Scan for the cell matching the given text and deliver its [x, y] coordinate at center. 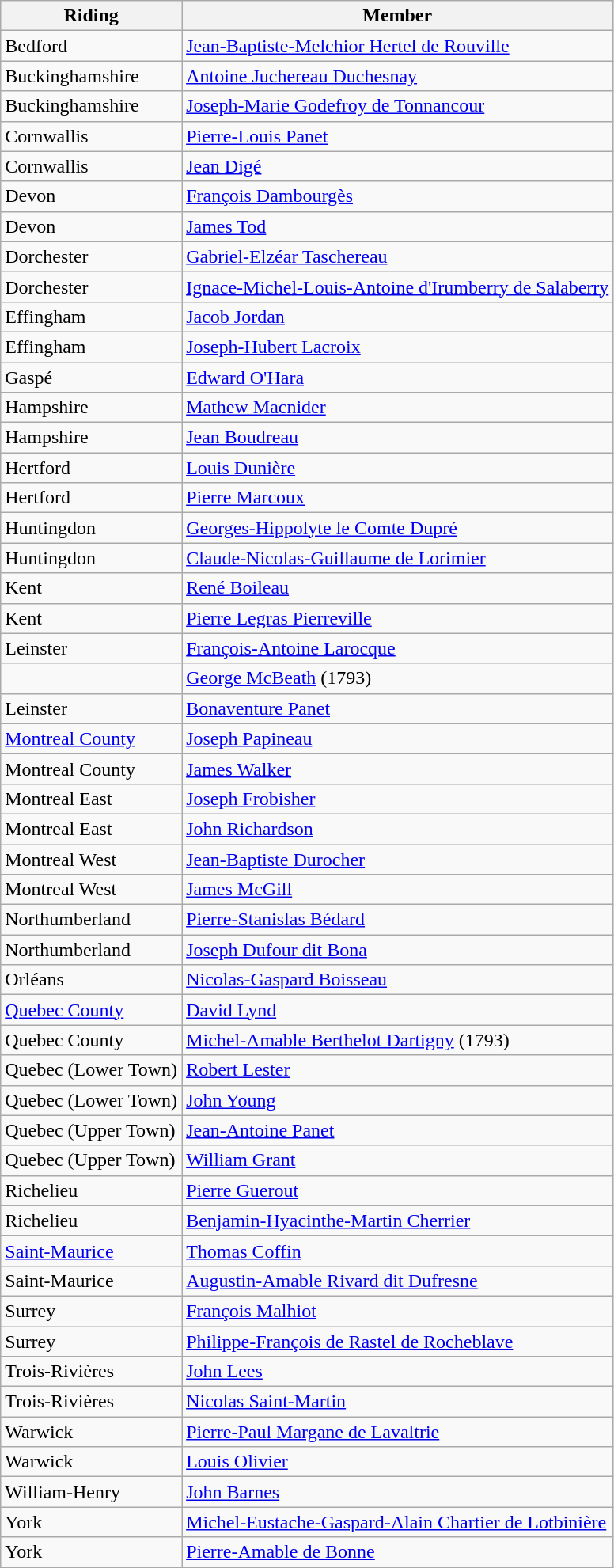
Ignace-Michel-Louis-Antoine d'Irumberry de Salaberry [397, 287]
Augustin-Amable Rivard dit Dufresne [397, 1281]
Jean Boudreau [397, 438]
William-Henry [92, 1492]
Jean Digé [397, 166]
Riding [92, 16]
Joseph Papineau [397, 738]
Pierre-Louis Panet [397, 136]
Joseph Dufour dit Bona [397, 950]
Jean-Antoine Panet [397, 1130]
John Lees [397, 1372]
Pierre Legras Pierreville [397, 618]
Edward O'Hara [397, 378]
Robert Lester [397, 1070]
Pierre-Stanislas Bédard [397, 920]
Nicolas-Gaspard Boisseau [397, 980]
James Tod [397, 226]
John Barnes [397, 1492]
Claude-Nicolas-Guillaume de Lorimier [397, 558]
François Malhiot [397, 1311]
Nicolas Saint-Martin [397, 1402]
Gaspé [92, 378]
Bonaventure Panet [397, 708]
Mathew Macnider [397, 408]
Michel-Amable Berthelot Dartigny (1793) [397, 1040]
Jacob Jordan [397, 317]
Joseph-Marie Godefroy de Tonnancour [397, 106]
Louis Dunière [397, 468]
Benjamin-Hyacinthe-Martin Cherrier [397, 1221]
Antoine Juchereau Duchesnay [397, 76]
Georges-Hippolyte le Comte Dupré [397, 528]
Michel-Eustache-Gaspard-Alain Chartier de Lotbinière [397, 1522]
Gabriel-Elzéar Taschereau [397, 256]
William Grant [397, 1160]
Member [397, 16]
Jean-Baptiste-Melchior Hertel de Rouville [397, 46]
Pierre Guerout [397, 1190]
John Young [397, 1100]
James McGill [397, 890]
Pierre-Amable de Bonne [397, 1552]
George McBeath (1793) [397, 678]
François Dambourgès [397, 196]
James Walker [397, 769]
François-Antoine Larocque [397, 648]
John Richardson [397, 829]
Joseph Frobisher [397, 799]
Jean-Baptiste Durocher [397, 859]
Bedford [92, 46]
Thomas Coffin [397, 1251]
Joseph-Hubert Lacroix [397, 347]
Orléans [92, 980]
David Lynd [397, 1010]
Pierre Marcoux [397, 498]
Louis Olivier [397, 1462]
Philippe-François de Rastel de Rocheblave [397, 1342]
Pierre-Paul Margane de Lavaltrie [397, 1432]
René Boileau [397, 588]
